For the text-containing cell, return its midpoint in (x, y) coordinate format. 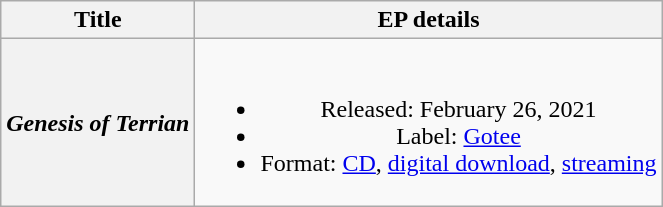
EP details (428, 20)
Genesis of Terrian (98, 122)
Title (98, 20)
Released: February 26, 2021Label: GoteeFormat: CD, digital download, streaming (428, 122)
